Identify which cell holds the provided text, then report its (x, y) central coordinate. 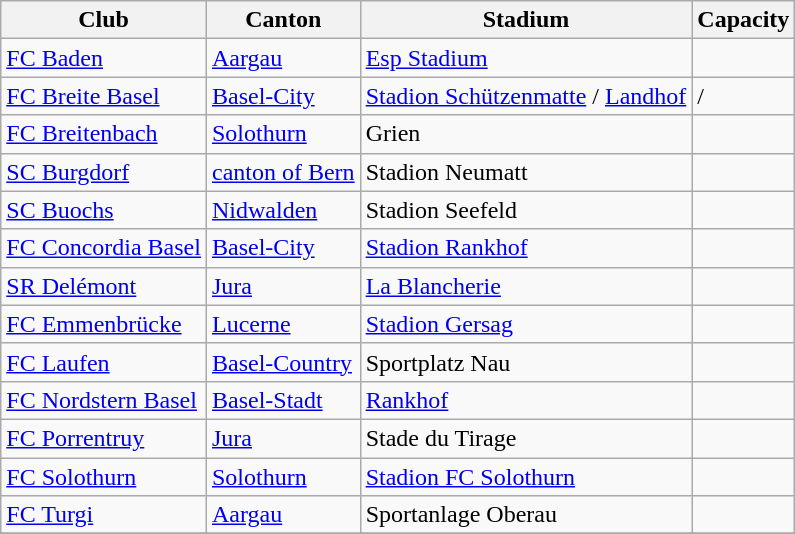
FC Baden (104, 58)
Canton (283, 20)
Capacity (744, 20)
Stade du Tirage (526, 438)
/ (744, 96)
Stadion Rankhof (526, 248)
FC Concordia Basel (104, 248)
Rankhof (526, 400)
Stadion Schützenmatte / Landhof (526, 96)
Basel-Stadt (283, 400)
Stadium (526, 20)
Stadion Seefeld (526, 210)
Lucerne (283, 324)
Stadion Neumatt (526, 172)
FC Laufen (104, 362)
Club (104, 20)
FC Breite Basel (104, 96)
Sportanlage Oberau (526, 515)
La Blancherie (526, 286)
Sportplatz Nau (526, 362)
FC Emmenbrücke (104, 324)
FC Porrentruy (104, 438)
Basel-Country (283, 362)
SC Burgdorf (104, 172)
Esp Stadium (526, 58)
Stadion Gersag (526, 324)
canton of Bern (283, 172)
Grien (526, 134)
FC Turgi (104, 515)
SR Delémont (104, 286)
FC Nordstern Basel (104, 400)
FC Breitenbach (104, 134)
FC Solothurn (104, 477)
Stadion FC Solothurn (526, 477)
Nidwalden (283, 210)
SC Buochs (104, 210)
